Return (X, Y) of the center of cell containing provided text 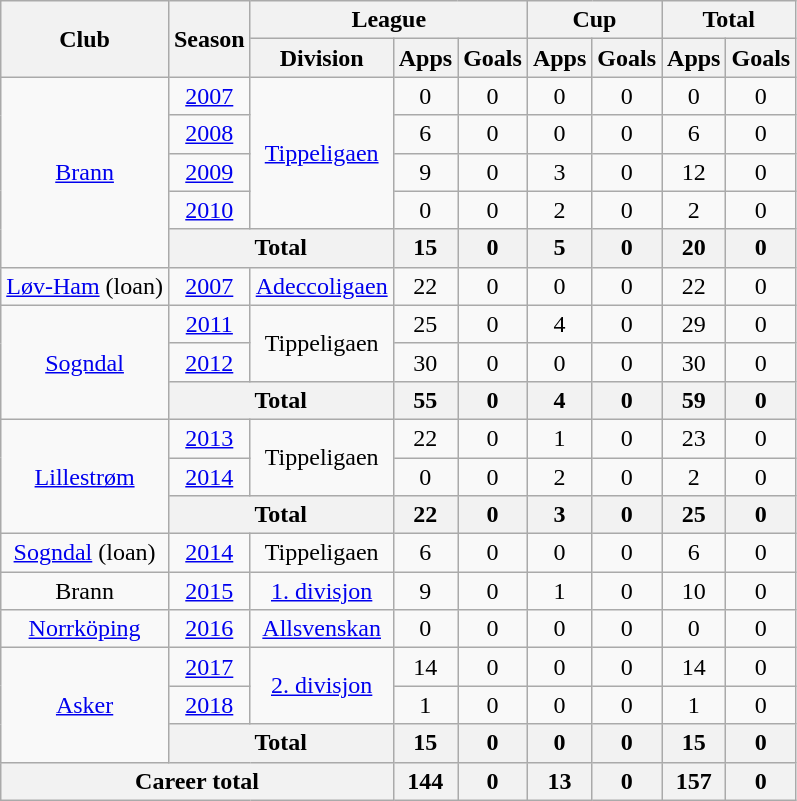
Club (85, 39)
League (388, 20)
Cup (594, 20)
20 (694, 248)
1. divisjon (322, 591)
2011 (209, 324)
10 (694, 591)
23 (694, 438)
Adeccoligaen (322, 286)
Season (209, 39)
2010 (209, 210)
2013 (209, 438)
2008 (209, 134)
Sogndal (loan) (85, 553)
2017 (209, 667)
12 (694, 172)
Career total (197, 781)
5 (559, 248)
2009 (209, 172)
2012 (209, 362)
Division (322, 58)
55 (425, 400)
13 (559, 781)
157 (694, 781)
Asker (85, 705)
Norrköping (85, 629)
Allsvenskan (322, 629)
Løv-Ham (loan) (85, 286)
2016 (209, 629)
Sogndal (85, 362)
29 (694, 324)
2018 (209, 705)
2. divisjon (322, 686)
Lillestrøm (85, 476)
2015 (209, 591)
144 (425, 781)
59 (694, 400)
